Provide the (x, y) coordinate of the cell's center where the given text is located.  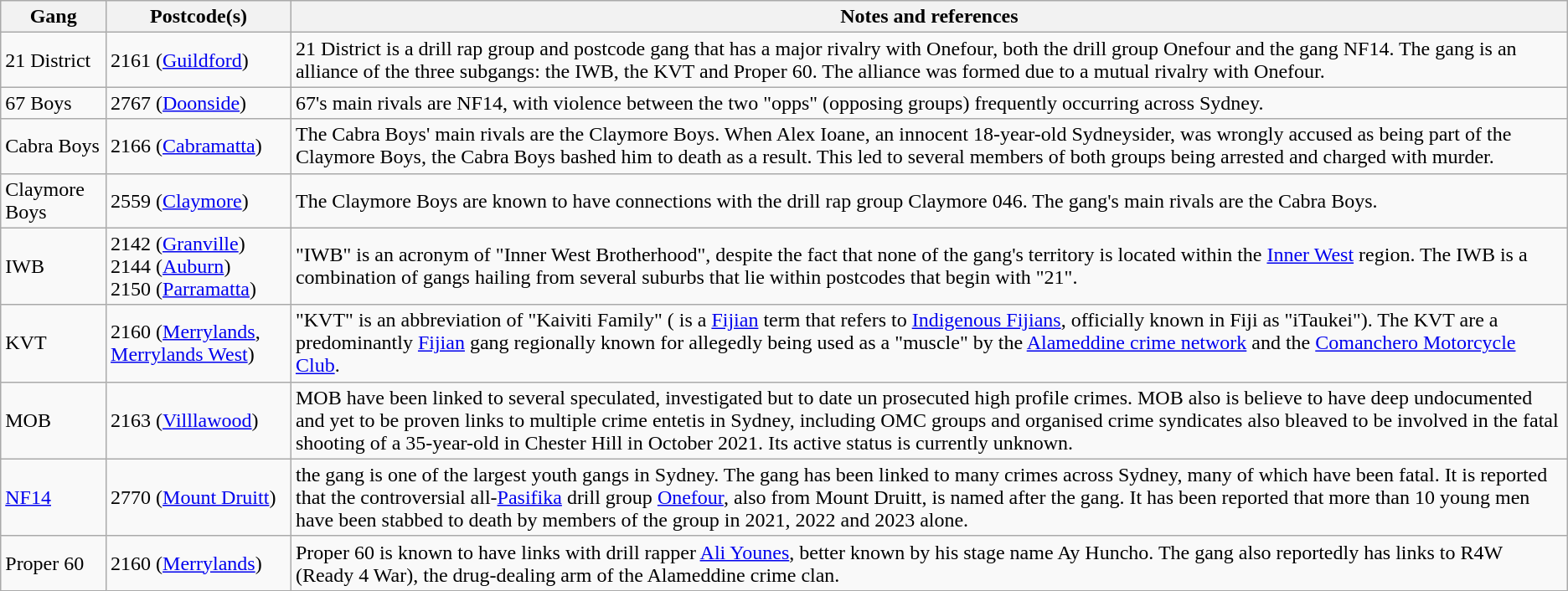
2559 (Claymore) (199, 201)
IWB (54, 266)
MOB (54, 420)
Claymore Boys (54, 201)
The Claymore Boys are known to have connections with the drill rap group Claymore 046. The gang's main rivals are the Cabra Boys. (929, 201)
NF14 (54, 497)
21 District (54, 60)
Cabra Boys (54, 146)
67's main rivals are NF14, with violence between the two "opps" (opposing groups) frequently occurring across Sydney. (929, 103)
2166 (Cabramatta) (199, 146)
2163 (Villlawood) (199, 420)
Notes and references (929, 17)
KVT (54, 343)
2767 (Doonside) (199, 103)
Postcode(s) (199, 17)
67 Boys (54, 103)
2160 (Merrylands) (199, 563)
Proper 60 (54, 563)
Gang (54, 17)
2142 (Granville)2144 (Auburn)2150 (Parramatta) (199, 266)
2160 (Merrylands, Merrylands West) (199, 343)
2770 (Mount Druitt) (199, 497)
2161 (Guildford) (199, 60)
